Return the (X, Y) coordinate for the center point of the cell that contains the specified text.  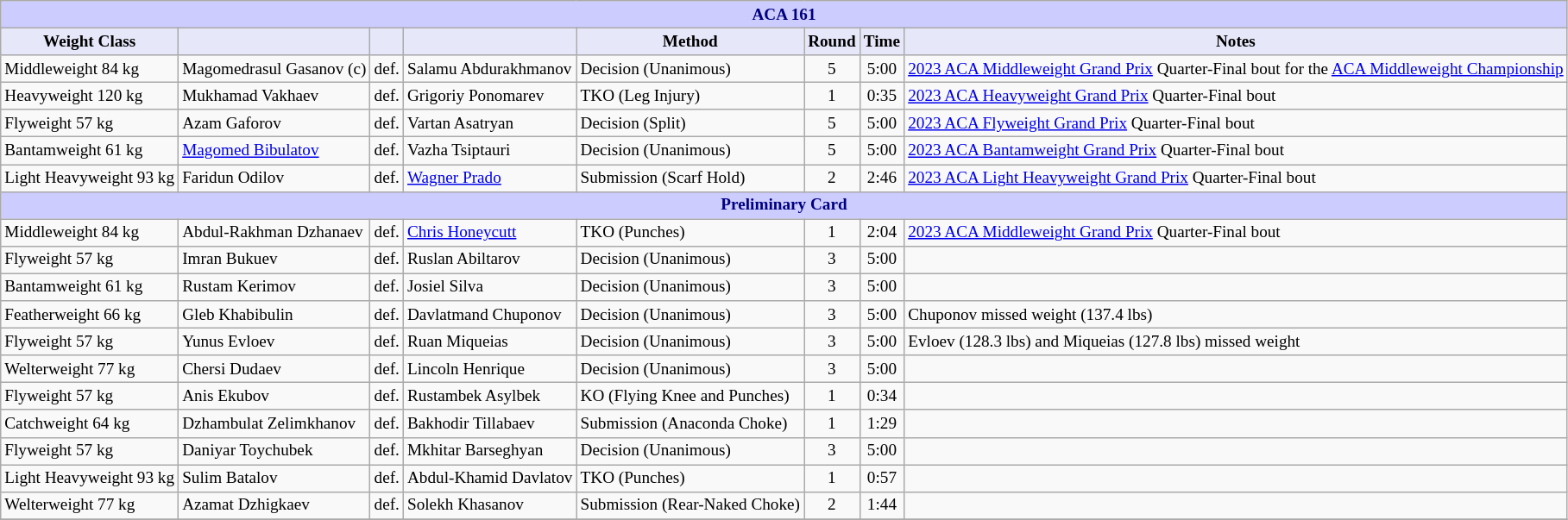
Imran Bukuev (274, 260)
2023 ACA Heavyweight Grand Prix Quarter-Final bout (1236, 96)
Mkhitar Barseghyan (490, 451)
Salamu Abdurakhmanov (490, 69)
0:34 (882, 397)
2:04 (882, 233)
Chuponov missed weight (137.4 lbs) (1236, 315)
2023 ACA Bantamweight Grand Prix Quarter-Final bout (1236, 151)
Time (882, 41)
Wagner Prado (490, 178)
2:46 (882, 178)
Dzhambulat Zelimkhanov (274, 423)
Mukhamad Vakhaev (274, 96)
Heavyweight 120 kg (90, 96)
2023 ACA Light Heavyweight Grand Prix Quarter-Final bout (1236, 178)
Faridun Odilov (274, 178)
0:35 (882, 96)
ACA 161 (784, 15)
Notes (1236, 41)
Catchweight 64 kg (90, 423)
Bakhodir Tillabaev (490, 423)
Magomed Bibulatov (274, 151)
Josiel Silva (490, 287)
Daniyar Toychubek (274, 451)
Azamat Dzhigkaev (274, 505)
1:44 (882, 505)
KO (Flying Knee and Punches) (690, 397)
Submission (Rear-Naked Choke) (690, 505)
Rustambek Asylbek (490, 397)
Decision (Split) (690, 123)
Chersi Dudaev (274, 369)
2023 ACA Middleweight Grand Prix Quarter-Final bout (1236, 233)
Preliminary Card (784, 205)
Ruslan Abiltarov (490, 260)
Round (832, 41)
Gleb Khabibulin (274, 315)
Lincoln Henrique (490, 369)
0:57 (882, 478)
Evloev (128.3 lbs) and Miqueias (127.8 lbs) missed weight (1236, 341)
Ruan Miqueias (490, 341)
Azam Gaforov (274, 123)
Rustam Kerimov (274, 287)
Method (690, 41)
Solekh Khasanov (490, 505)
Vazha Tsiptauri (490, 151)
Sulim Batalov (274, 478)
2023 ACA Flyweight Grand Prix Quarter-Final bout (1236, 123)
Magomedrasul Gasanov (c) (274, 69)
Abdul-Khamid Davlatov (490, 478)
1:29 (882, 423)
Abdul-Rakhman Dzhanaev (274, 233)
2023 ACA Middleweight Grand Prix Quarter-Final bout for the ACA Middleweight Championship (1236, 69)
Davlatmand Chuponov (490, 315)
Vartan Asatryan (490, 123)
Anis Ekubov (274, 397)
Grigoriy Ponomarev (490, 96)
Yunus Evloev (274, 341)
Submission (Anaconda Choke) (690, 423)
Featherweight 66 kg (90, 315)
Chris Honeycutt (490, 233)
Submission (Scarf Hold) (690, 178)
TKO (Leg Injury) (690, 96)
Weight Class (90, 41)
